Pinpoint the cell where the given text exists, returning its [X, Y] midpoint coordinate. 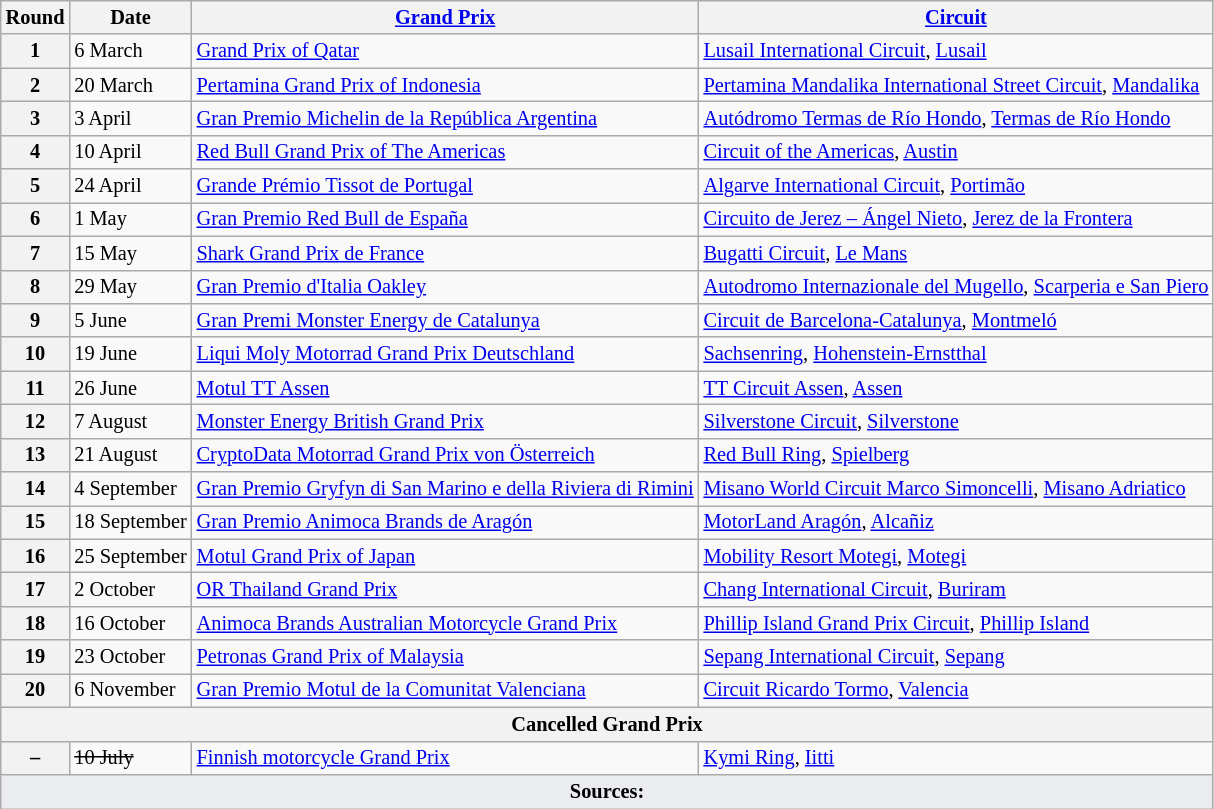
Gran Premio Motul de la Comunitat Valenciana [446, 690]
5 [36, 186]
Motul TT Assen [446, 388]
Circuit Ricardo Tormo, Valencia [956, 690]
CryptoData Motorrad Grand Prix von Österreich [446, 455]
1 [36, 51]
Petronas Grand Prix of Malaysia [446, 657]
4 September [130, 489]
4 [36, 152]
Cancelled Grand Prix [608, 724]
18 [36, 623]
19 [36, 657]
Finnish motorcycle Grand Prix [446, 758]
Liqui Moly Motorrad Grand Prix Deutschland [446, 354]
10 April [130, 152]
Gran Premio Red Bull de España [446, 219]
Circuit of the Americas, Austin [956, 152]
7 [36, 253]
Silverstone Circuit, Silverstone [956, 421]
Date [130, 17]
24 April [130, 186]
Phillip Island Grand Prix Circuit, Phillip Island [956, 623]
6 November [130, 690]
23 October [130, 657]
17 [36, 589]
Circuit [956, 17]
Shark Grand Prix de France [446, 253]
10 July [130, 758]
Gran Premi Monster Energy de Catalunya [446, 320]
20 March [130, 85]
2 October [130, 589]
Motul Grand Prix of Japan [446, 556]
25 September [130, 556]
Sachsenring, Hohenstein-Ernstthal [956, 354]
Sources: [608, 791]
14 [36, 489]
Red Bull Grand Prix of The Americas [446, 152]
Mobility Resort Motegi, Motegi [956, 556]
2 [36, 85]
Gran Premio Animoca Brands de Aragón [446, 522]
Circuito de Jerez – Ángel Nieto, Jerez de la Frontera [956, 219]
Algarve International Circuit, Portimão [956, 186]
16 October [130, 623]
16 [36, 556]
TT Circuit Assen, Assen [956, 388]
5 June [130, 320]
MotorLand Aragón, Alcañiz [956, 522]
29 May [130, 287]
Sepang International Circuit, Sepang [956, 657]
Lusail International Circuit, Lusail [956, 51]
26 June [130, 388]
Misano World Circuit Marco Simoncelli, Misano Adriatico [956, 489]
Chang International Circuit, Buriram [956, 589]
19 June [130, 354]
11 [36, 388]
9 [36, 320]
Grande Prémio Tissot de Portugal [446, 186]
6 [36, 219]
6 March [130, 51]
Circuit de Barcelona-Catalunya, Montmeló [956, 320]
Monster Energy British Grand Prix [446, 421]
Kymi Ring, Iitti [956, 758]
Grand Prix [446, 17]
21 August [130, 455]
Pertamina Mandalika International Street Circuit, Mandalika [956, 85]
Autódromo Termas de Río Hondo, Termas de Río Hondo [956, 118]
Pertamina Grand Prix of Indonesia [446, 85]
12 [36, 421]
3 [36, 118]
15 May [130, 253]
Autodromo Internazionale del Mugello, Scarperia e San Piero [956, 287]
Red Bull Ring, Spielberg [956, 455]
15 [36, 522]
7 August [130, 421]
1 May [130, 219]
3 April [130, 118]
Bugatti Circuit, Le Mans [956, 253]
Grand Prix of Qatar [446, 51]
18 September [130, 522]
Round [36, 17]
Gran Premio Michelin de la República Argentina [446, 118]
20 [36, 690]
Gran Premio Gryfyn di San Marino e della Riviera di Rimini [446, 489]
OR Thailand Grand Prix [446, 589]
Gran Premio d'Italia Oakley [446, 287]
13 [36, 455]
10 [36, 354]
– [36, 758]
Animoca Brands Australian Motorcycle Grand Prix [446, 623]
8 [36, 287]
